Identify which cell holds the provided text, then report its (x, y) central coordinate. 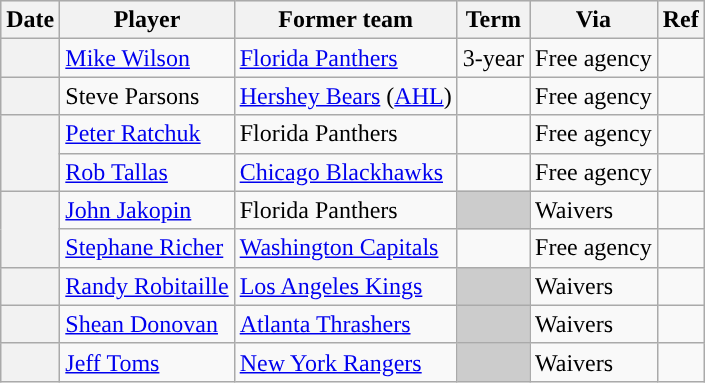
Mike Wilson (147, 58)
Steve Parsons (147, 96)
John Jakopin (147, 210)
Washington Capitals (346, 248)
Peter Ratchuk (147, 134)
Date (30, 20)
Via (594, 20)
Jeff Toms (147, 362)
Ref (680, 20)
Shean Donovan (147, 324)
3-year (493, 58)
New York Rangers (346, 362)
Player (147, 20)
Former team (346, 20)
Chicago Blackhawks (346, 172)
Randy Robitaille (147, 286)
Term (493, 20)
Atlanta Thrashers (346, 324)
Rob Tallas (147, 172)
Los Angeles Kings (346, 286)
Hershey Bears (AHL) (346, 96)
Stephane Richer (147, 248)
